For the text-containing cell, return its midpoint in (x, y) coordinate format. 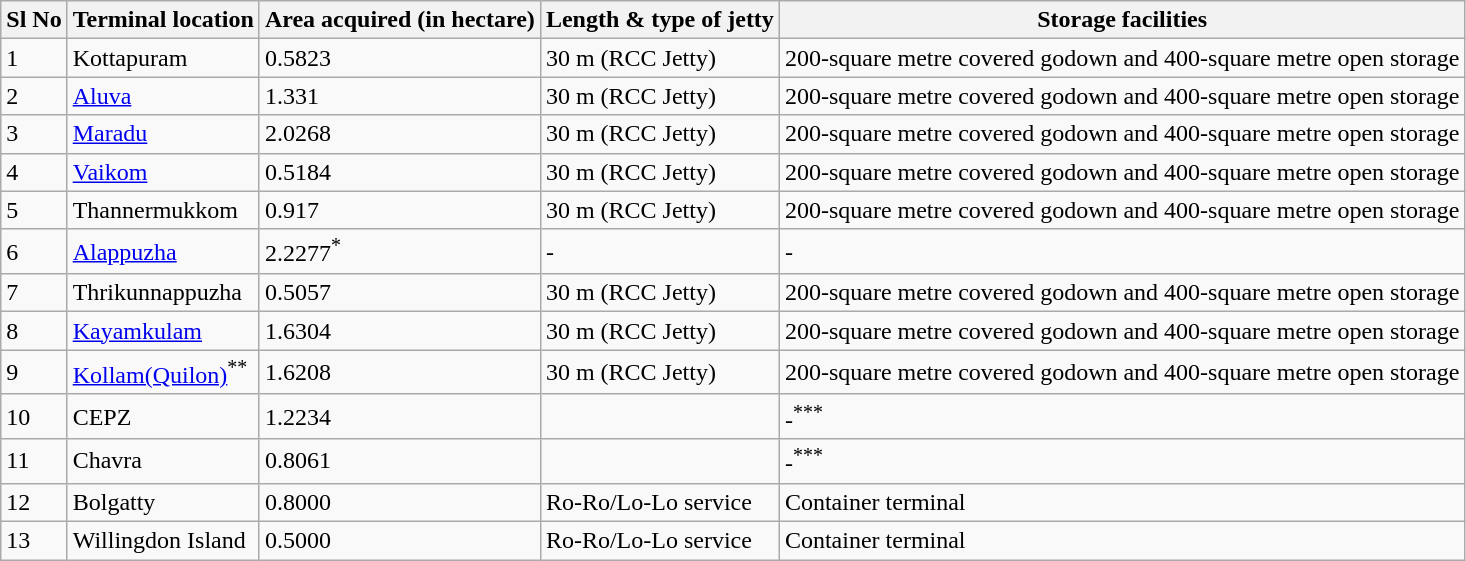
0.8061 (400, 462)
Vaikom (163, 172)
8 (34, 331)
Length & type of jetty (660, 20)
2.2277* (400, 252)
2.0268 (400, 134)
Maradu (163, 134)
Alappuzha (163, 252)
Area acquired (in hectare) (400, 20)
9 (34, 372)
Bolgatty (163, 502)
Aluva (163, 96)
1.2234 (400, 416)
Sl No (34, 20)
Storage facilities (1122, 20)
7 (34, 293)
4 (34, 172)
3 (34, 134)
Thannermukkom (163, 210)
0.5000 (400, 541)
11 (34, 462)
2 (34, 96)
Kollam(Quilon)** (163, 372)
0.5823 (400, 58)
CEPZ (163, 416)
Willingdon Island (163, 541)
0.917 (400, 210)
0.8000 (400, 502)
1.6208 (400, 372)
0.5057 (400, 293)
Chavra (163, 462)
0.5184 (400, 172)
1.6304 (400, 331)
1 (34, 58)
Terminal location (163, 20)
13 (34, 541)
Kottapuram (163, 58)
5 (34, 210)
6 (34, 252)
10 (34, 416)
12 (34, 502)
Kayamkulam (163, 331)
1.331 (400, 96)
Thrikunnappuzha (163, 293)
